Find where the given text appears and provide that cell's center as (X, Y) coordinate. 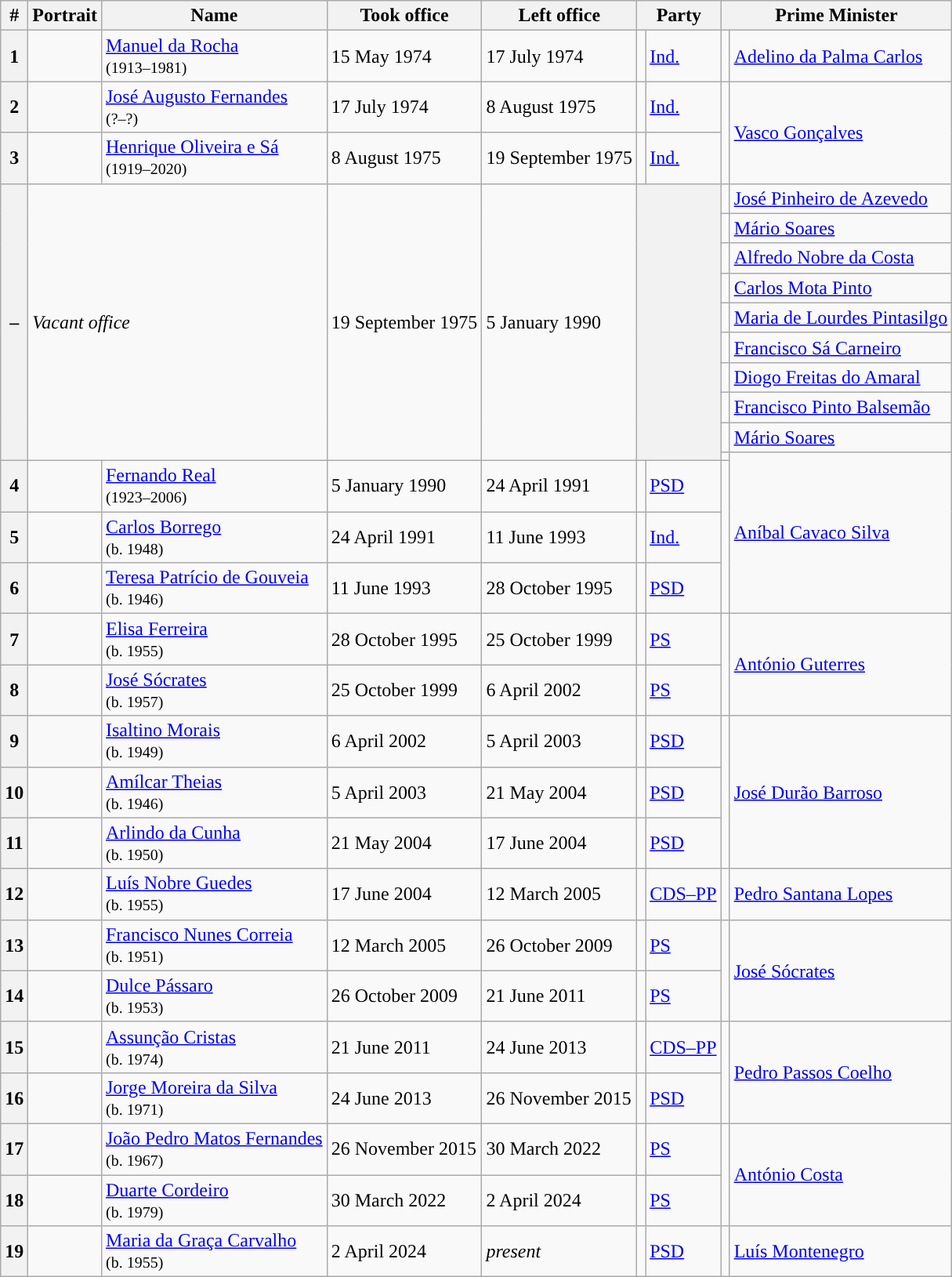
José Sócrates (841, 970)
Prime Minister (837, 16)
Dulce Pássaro(b. 1953) (214, 996)
Fernando Real(1923–2006) (214, 486)
Francisco Sá Carneiro (841, 347)
José Augusto Fernandes(?–?) (214, 107)
Portrait (65, 16)
Adelino da Palma Carlos (841, 56)
Maria de Lourdes Pintasilgo (841, 317)
13 (14, 945)
Assunção Cristas(b. 1974) (214, 1047)
Name (214, 16)
Luís Nobre Guedes(b. 1955) (214, 894)
4 (14, 486)
Teresa Patrício de Gouveia(b. 1946) (214, 588)
10 (14, 792)
Took office (404, 16)
José Sócrates(b. 1957) (214, 690)
11 (14, 843)
3 (14, 158)
# (14, 16)
Duarte Cordeiro(b. 1979) (214, 1199)
Manuel da Rocha(1913–1981) (214, 56)
José Durão Barroso (841, 792)
Vasco Gonçalves (841, 132)
Maria da Graça Carvalho(b. 1955) (214, 1251)
António Costa (841, 1174)
João Pedro Matos Fernandes(b. 1967) (214, 1149)
6 (14, 588)
Left office (559, 16)
15 (14, 1047)
14 (14, 996)
Amílcar Theias(b. 1946) (214, 792)
17 (14, 1149)
António Guterres (841, 665)
Elisa Ferreira(b. 1955) (214, 640)
José Pinheiro de Azevedo (841, 198)
Pedro Santana Lopes (841, 894)
Carlos Mota Pinto (841, 288)
1 (14, 56)
Isaltino Morais(b. 1949) (214, 742)
Henrique Oliveira e Sá(1919–2020) (214, 158)
12 (14, 894)
Francisco Nunes Correia(b. 1951) (214, 945)
15 May 1974 (404, 56)
Francisco Pinto Balsemão (841, 407)
Pedro Passos Coelho (841, 1072)
9 (14, 742)
Alfredo Nobre da Costa (841, 258)
19 (14, 1251)
5 (14, 538)
2 (14, 107)
7 (14, 640)
Jorge Moreira da Silva(b. 1971) (214, 1097)
Carlos Borrego(b. 1948) (214, 538)
Arlindo da Cunha(b. 1950) (214, 843)
18 (14, 1199)
– (14, 322)
8 (14, 690)
Diogo Freitas do Amaral (841, 377)
Party (679, 16)
Vacant office (177, 322)
Luís Montenegro (841, 1251)
Aníbal Cavaco Silva (841, 533)
present (559, 1251)
16 (14, 1097)
